Search for the cell housing the specified text and yield its [X, Y] center coordinate. 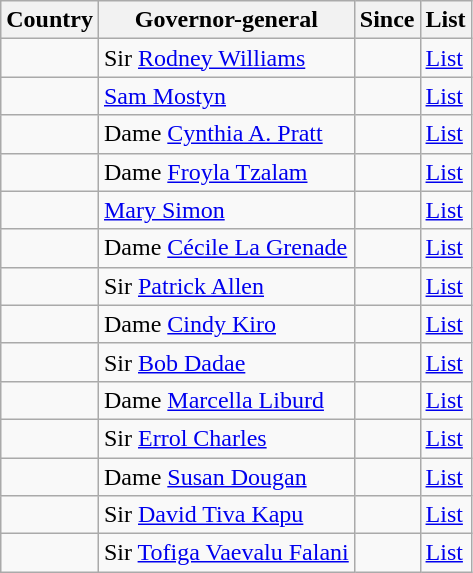
Dame Cindy Kiro [226, 324]
Country [50, 20]
Since [387, 20]
Sir Rodney Williams [226, 58]
Mary Simon [226, 210]
Sir Patrick Allen [226, 286]
Dame Marcella Liburd [226, 400]
Dame Cynthia A. Pratt [226, 134]
Sam Mostyn [226, 96]
Sir David Tiva Kapu [226, 515]
Governor-general [226, 20]
Sir Errol Charles [226, 438]
Dame Froyla Tzalam [226, 172]
Dame Susan Dougan [226, 477]
Sir Tofiga Vaevalu Falani [226, 553]
Dame Cécile La Grenade [226, 248]
Sir Bob Dadae [226, 362]
